Output the [x, y] coordinate of the center of the cell containing the given text.  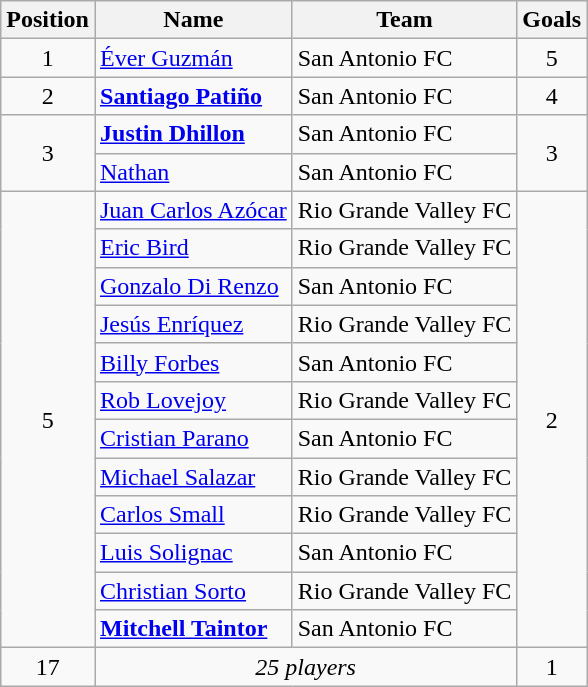
Goals [552, 20]
Santiago Patiño [193, 96]
Cristian Parano [193, 438]
Gonzalo Di Renzo [193, 286]
Eric Bird [193, 248]
Luis Solignac [193, 553]
Christian Sorto [193, 591]
Name [193, 20]
Nathan [193, 172]
Juan Carlos Azócar [193, 210]
Billy Forbes [193, 362]
Carlos Small [193, 515]
Jesús Enríquez [193, 324]
Position [48, 20]
Rob Lovejoy [193, 400]
25 players [305, 667]
4 [552, 96]
Mitchell Taintor [193, 629]
Team [404, 20]
17 [48, 667]
Michael Salazar [193, 477]
Justin Dhillon [193, 134]
Éver Guzmán [193, 58]
